Return the (x, y) coordinate for the center point of the cell that contains the specified text.  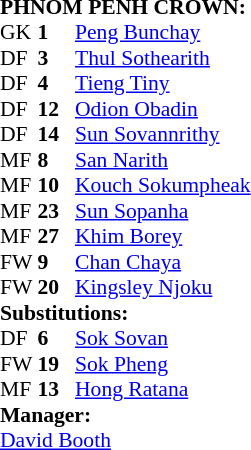
Substitutions: (126, 313)
Kouch Sokumpheak (163, 185)
23 (57, 211)
Sun Sopanha (163, 211)
Manager: (126, 415)
Sok Sovan (163, 339)
GK (19, 33)
Peng Bunchay (163, 33)
Odion Obadin (163, 109)
8 (57, 160)
20 (57, 287)
1 (57, 33)
Hong Ratana (163, 389)
3 (57, 58)
Sok Pheng (163, 364)
Chan Chaya (163, 262)
14 (57, 135)
27 (57, 237)
Tieng Tiny (163, 83)
19 (57, 364)
Kingsley Njoku (163, 287)
Thul Sothearith (163, 58)
10 (57, 185)
12 (57, 109)
San Narith (163, 160)
6 (57, 339)
Sun Sovannrithy (163, 135)
9 (57, 262)
4 (57, 83)
13 (57, 389)
Khim Borey (163, 237)
